Detect which cell encompasses the target text, then output its [x, y] center coordinate. 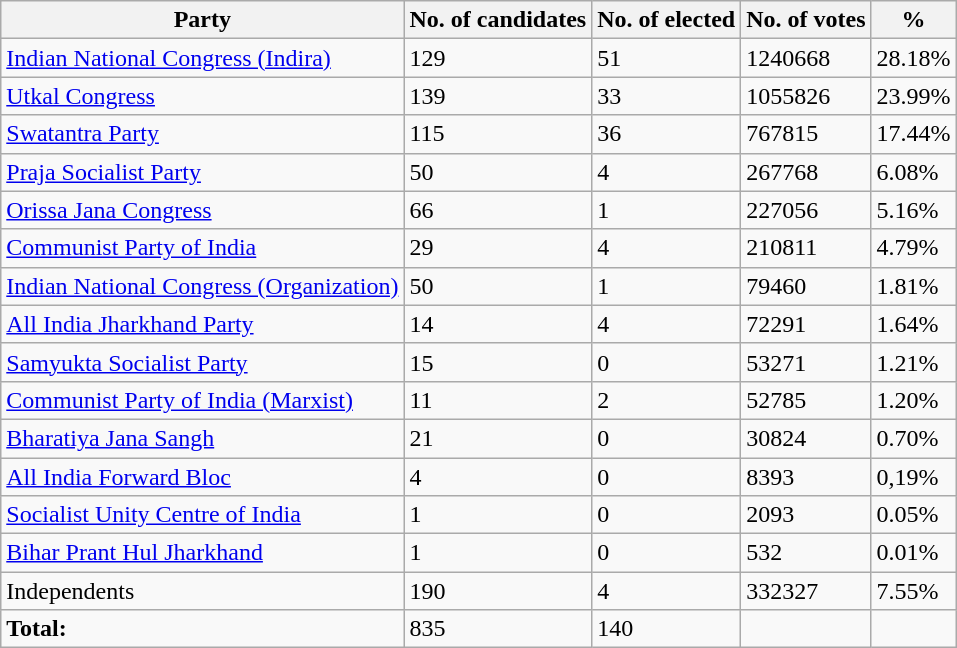
52785 [806, 400]
No. of elected [666, 20]
Total: [202, 629]
72291 [806, 324]
Orissa Jana Congress [202, 210]
Party [202, 20]
1.81% [914, 286]
15 [498, 362]
115 [498, 134]
6.08% [914, 172]
Praja Socialist Party [202, 172]
7.55% [914, 591]
5.16% [914, 210]
Communist Party of India [202, 248]
332327 [806, 591]
Bihar Prant Hul Jharkhand [202, 553]
129 [498, 58]
8393 [806, 477]
Bharatiya Jana Sangh [202, 438]
767815 [806, 134]
139 [498, 96]
532 [806, 553]
1055826 [806, 96]
33 [666, 96]
Indian National Congress (Organization) [202, 286]
21 [498, 438]
Independents [202, 591]
30824 [806, 438]
1.64% [914, 324]
51 [666, 58]
1240668 [806, 58]
17.44% [914, 134]
Communist Party of India (Marxist) [202, 400]
66 [498, 210]
227056 [806, 210]
36 [666, 134]
Swatantra Party [202, 134]
210811 [806, 248]
0,19% [914, 477]
All India Forward Bloc [202, 477]
0.01% [914, 553]
1.20% [914, 400]
Utkal Congress [202, 96]
53271 [806, 362]
190 [498, 591]
29 [498, 248]
28.18% [914, 58]
Socialist Unity Centre of India [202, 515]
79460 [806, 286]
14 [498, 324]
4.79% [914, 248]
140 [666, 629]
Indian National Congress (Indira) [202, 58]
All India Jharkhand Party [202, 324]
11 [498, 400]
No. of votes [806, 20]
0.05% [914, 515]
Samyukta Socialist Party [202, 362]
2093 [806, 515]
1.21% [914, 362]
No. of candidates [498, 20]
267768 [806, 172]
23.99% [914, 96]
% [914, 20]
835 [498, 629]
2 [666, 400]
0.70% [914, 438]
